Return the [x, y] coordinate for the center point of the cell that contains the specified text.  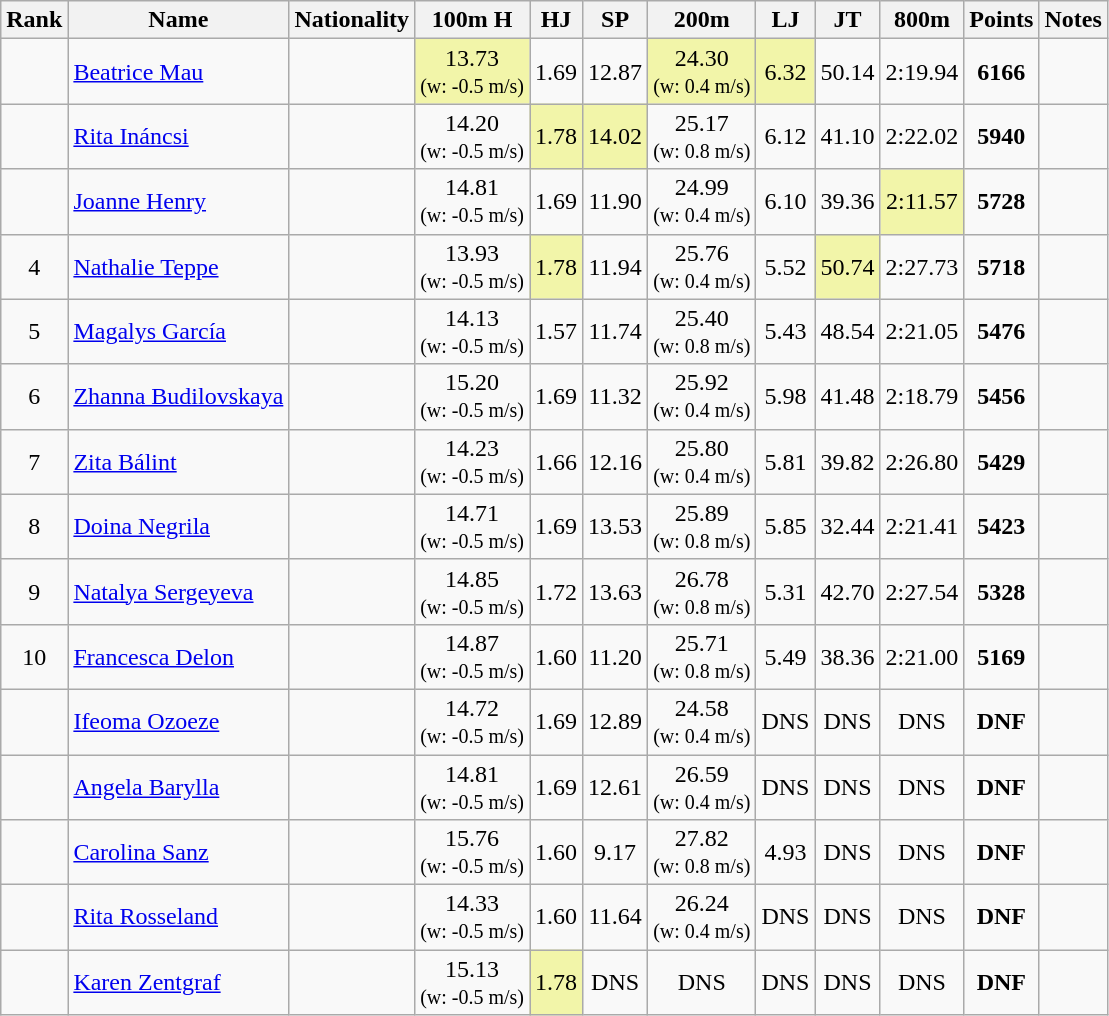
Magalys García [178, 332]
9 [34, 592]
5.81 [786, 462]
8 [34, 526]
25.89(w: 0.8 m/s) [702, 526]
50.74 [848, 266]
24.99(w: 0.4 m/s) [702, 202]
5.98 [786, 396]
2:27.54 [922, 592]
14.85(w: -0.5 m/s) [472, 592]
5456 [1002, 396]
4 [34, 266]
Nathalie Teppe [178, 266]
14.02 [616, 136]
5 [34, 332]
12.89 [616, 722]
14.72(w: -0.5 m/s) [472, 722]
26.78(w: 0.8 m/s) [702, 592]
27.82(w: 0.8 m/s) [702, 852]
41.48 [848, 396]
2:26.80 [922, 462]
2:18.79 [922, 396]
Rita Rosseland [178, 918]
SP [616, 20]
Joanne Henry [178, 202]
5718 [1002, 266]
15.76(w: -0.5 m/s) [472, 852]
25.17(w: 0.8 m/s) [702, 136]
2:27.73 [922, 266]
100m H [472, 20]
Beatrice Mau [178, 72]
5.49 [786, 656]
39.82 [848, 462]
800m [922, 20]
11.90 [616, 202]
11.74 [616, 332]
25.71(w: 0.8 m/s) [702, 656]
5429 [1002, 462]
1.72 [556, 592]
5.31 [786, 592]
200m [702, 20]
Notes [1073, 20]
Carolina Sanz [178, 852]
7 [34, 462]
2:21.41 [922, 526]
41.10 [848, 136]
Ifeoma Ozoeze [178, 722]
LJ [786, 20]
2:11.57 [922, 202]
14.23(w: -0.5 m/s) [472, 462]
42.70 [848, 592]
5328 [1002, 592]
Natalya Sergeyeva [178, 592]
11.64 [616, 918]
6166 [1002, 72]
14.33(w: -0.5 m/s) [472, 918]
6.12 [786, 136]
11.94 [616, 266]
9.17 [616, 852]
13.93(w: -0.5 m/s) [472, 266]
Zhanna Budilovskaya [178, 396]
Name [178, 20]
2:22.02 [922, 136]
5423 [1002, 526]
5.43 [786, 332]
12.87 [616, 72]
6.32 [786, 72]
13.53 [616, 526]
11.20 [616, 656]
5940 [1002, 136]
Rita Ináncsi [178, 136]
24.30(w: 0.4 m/s) [702, 72]
2:21.05 [922, 332]
14.20(w: -0.5 m/s) [472, 136]
14.87(w: -0.5 m/s) [472, 656]
48.54 [848, 332]
5728 [1002, 202]
Nationality [352, 20]
50.14 [848, 72]
13.73(w: -0.5 m/s) [472, 72]
15.13(w: -0.5 m/s) [472, 982]
Rank [34, 20]
12.16 [616, 462]
14.71(w: -0.5 m/s) [472, 526]
6 [34, 396]
Doina Negrila [178, 526]
Points [1002, 20]
5.52 [786, 266]
25.92(w: 0.4 m/s) [702, 396]
10 [34, 656]
Zita Bálint [178, 462]
Angela Barylla [178, 786]
JT [848, 20]
11.32 [616, 396]
25.40(w: 0.8 m/s) [702, 332]
25.76(w: 0.4 m/s) [702, 266]
14.13(w: -0.5 m/s) [472, 332]
1.57 [556, 332]
32.44 [848, 526]
25.80(w: 0.4 m/s) [702, 462]
39.36 [848, 202]
5476 [1002, 332]
12.61 [616, 786]
5.85 [786, 526]
26.24(w: 0.4 m/s) [702, 918]
13.63 [616, 592]
24.58(w: 0.4 m/s) [702, 722]
15.20(w: -0.5 m/s) [472, 396]
5169 [1002, 656]
2:19.94 [922, 72]
Francesca Delon [178, 656]
2:21.00 [922, 656]
4.93 [786, 852]
6.10 [786, 202]
26.59(w: 0.4 m/s) [702, 786]
1.66 [556, 462]
38.36 [848, 656]
Karen Zentgraf [178, 982]
HJ [556, 20]
